Capture the cell that displays the provided text and extract its (X, Y) central coordinate. 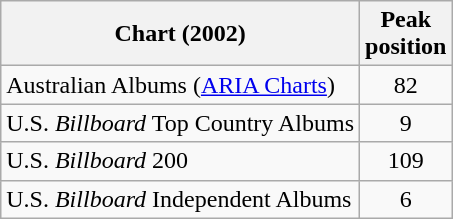
U.S. Billboard Top Country Albums (180, 123)
9 (406, 123)
Chart (2002) (180, 34)
82 (406, 85)
Peakposition (406, 34)
6 (406, 199)
Australian Albums (ARIA Charts) (180, 85)
U.S. Billboard Independent Albums (180, 199)
U.S. Billboard 200 (180, 161)
109 (406, 161)
